Scan for the cell matching the given text and deliver its [x, y] coordinate at center. 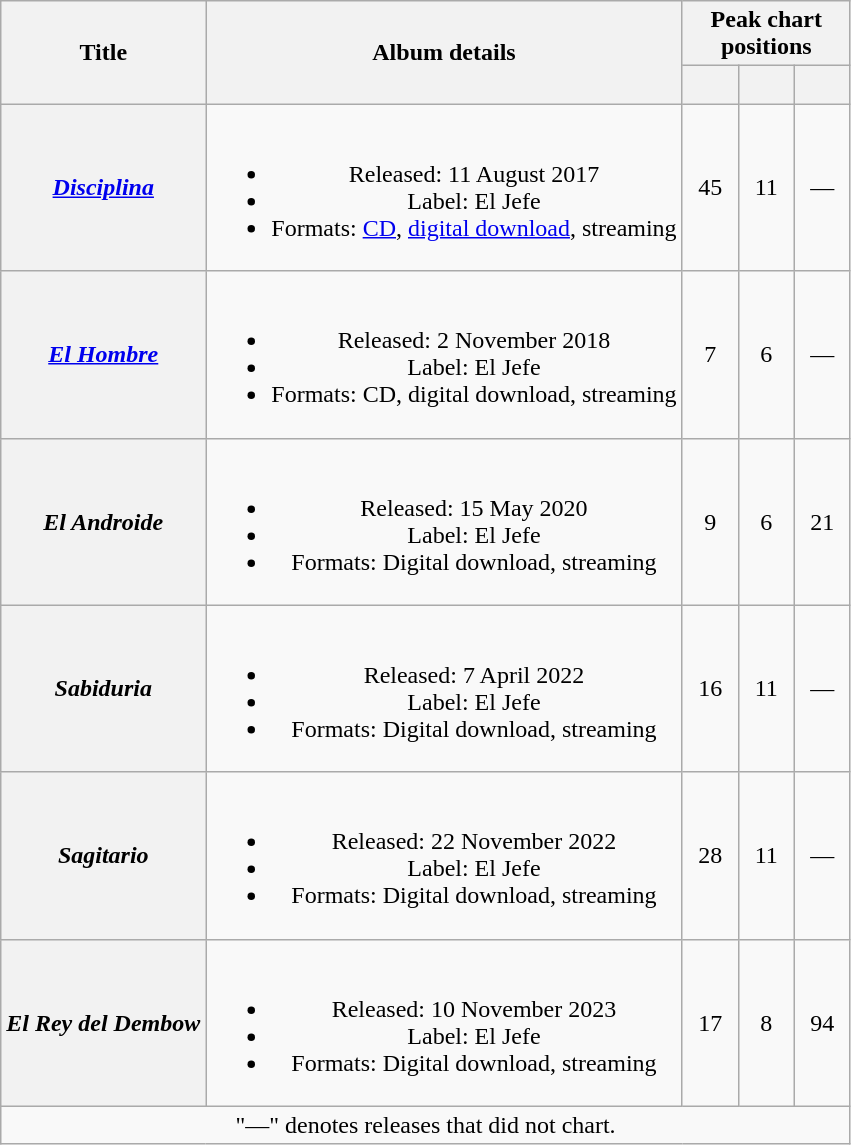
7 [710, 354]
Peak chart positions [766, 34]
Sagitario [104, 856]
El Hombre [104, 354]
Disciplina [104, 188]
Title [104, 52]
94 [822, 1022]
Released: 22 November 2022Label: El JefeFormats: Digital download, streaming [444, 856]
17 [710, 1022]
Album details [444, 52]
Released: 7 April 2022Label: El JefeFormats: Digital download, streaming [444, 688]
El Androide [104, 522]
45 [710, 188]
21 [822, 522]
9 [710, 522]
Sabiduria [104, 688]
16 [710, 688]
Released: 15 May 2020Label: El JefeFormats: Digital download, streaming [444, 522]
Released: 11 August 2017Label: El JefeFormats: CD, digital download, streaming [444, 188]
28 [710, 856]
Released: 10 November 2023Label: El JefeFormats: Digital download, streaming [444, 1022]
El Rey del Dembow [104, 1022]
8 [766, 1022]
Released: 2 November 2018Label: El JefeFormats: CD, digital download, streaming [444, 354]
"—" denotes releases that did not chart. [426, 1125]
